Capture the cell that displays the provided text and extract its (X, Y) central coordinate. 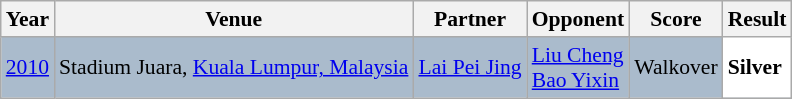
Result (758, 19)
Silver (758, 68)
Partner (470, 19)
2010 (28, 68)
Venue (234, 19)
Walkover (676, 68)
Liu Cheng Bao Yixin (578, 68)
Score (676, 19)
Stadium Juara, Kuala Lumpur, Malaysia (234, 68)
Opponent (578, 19)
Year (28, 19)
Lai Pei Jing (470, 68)
